Identify which cell holds the provided text, then report its (X, Y) central coordinate. 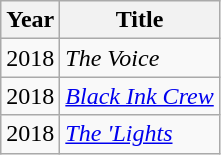
The Voice (140, 58)
The 'Lights (140, 134)
Black Ink Crew (140, 96)
Year (30, 20)
Title (140, 20)
